Pinpoint the cell where the given text exists, returning its (x, y) midpoint coordinate. 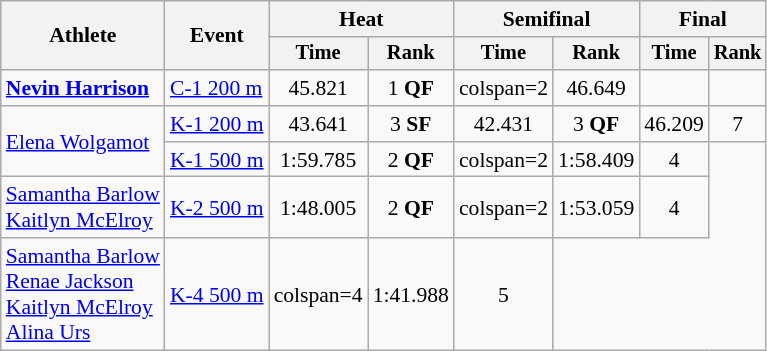
43.641 (318, 124)
Semifinal (546, 19)
1:53.059 (596, 208)
colspan=4 (318, 294)
Athlete (83, 36)
5 (504, 294)
42.431 (504, 124)
46.209 (674, 124)
45.821 (318, 88)
1 QF (411, 88)
Event (217, 36)
1:41.988 (411, 294)
K-4 500 m (217, 294)
1:59.785 (318, 160)
Nevin Harrison (83, 88)
3 QF (596, 124)
Samantha BarlowRenae JacksonKaitlyn McElroyAlina Urs (83, 294)
C-1 200 m (217, 88)
K-2 500 m (217, 208)
1:58.409 (596, 160)
7 (738, 124)
Final (702, 19)
K-1 500 m (217, 160)
Heat (362, 19)
Elena Wolgamot (83, 142)
46.649 (596, 88)
Samantha BarlowKaitlyn McElroy (83, 208)
1:48.005 (318, 208)
K-1 200 m (217, 124)
3 SF (411, 124)
